From the cell containing the given text, extract its center point as [x, y] coordinate. 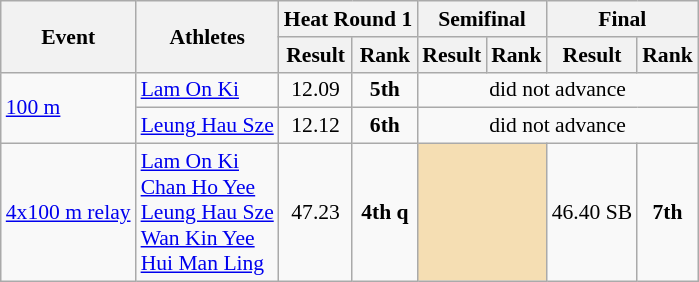
47.23 [316, 213]
12.12 [316, 126]
Heat Round 1 [348, 19]
100 m [68, 108]
6th [384, 126]
Event [68, 36]
Lam On Ki [208, 90]
Athletes [208, 36]
4x100 m relay [68, 213]
4th q [384, 213]
Leung Hau Sze [208, 126]
7th [668, 213]
Final [622, 19]
12.09 [316, 90]
5th [384, 90]
46.40 SB [592, 213]
Lam On KiChan Ho YeeLeung Hau SzeWan Kin YeeHui Man Ling [208, 213]
Semifinal [482, 19]
